From the cell containing the given text, extract its center point as [x, y] coordinate. 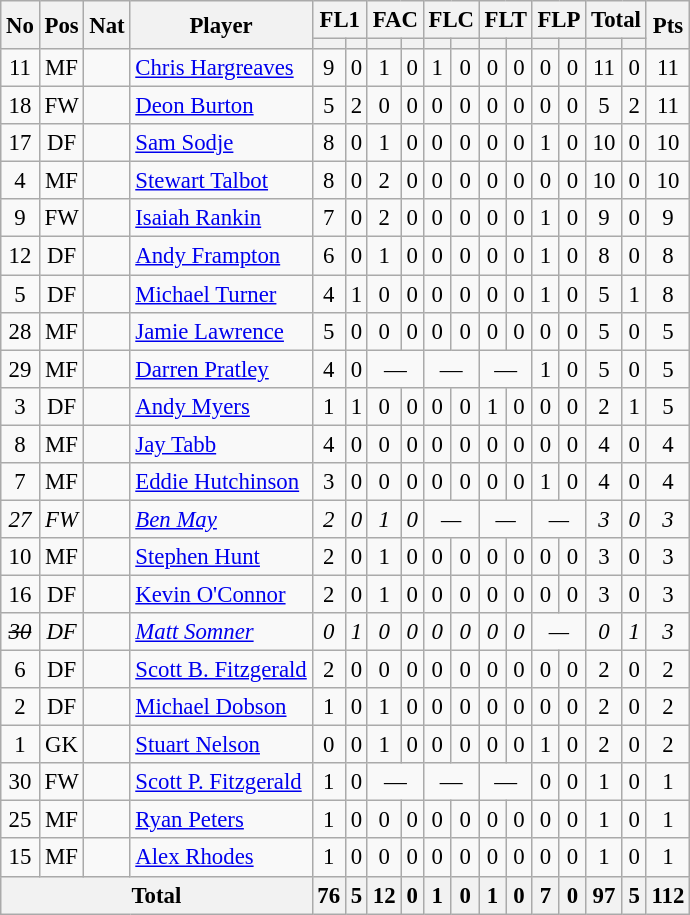
Player [221, 25]
Jay Tabb [221, 444]
Scott B. Fitzgerald [221, 670]
FL1 [340, 20]
Scott P. Fitzgerald [221, 782]
Darren Pratley [221, 369]
FAC [395, 20]
GK [62, 745]
Stuart Nelson [221, 745]
Sam Sodje [221, 143]
29 [20, 369]
Kevin O'Connor [221, 594]
Andy Frampton [221, 256]
27 [20, 519]
FLC [451, 20]
28 [20, 331]
Stewart Talbot [221, 181]
Pts [668, 25]
Deon Burton [221, 106]
Nat [107, 25]
Matt Somner [221, 632]
Pos [62, 25]
16 [20, 594]
25 [20, 820]
15 [20, 858]
Alex Rhodes [221, 858]
Ben May [221, 519]
Isaiah Rankin [221, 219]
Jamie Lawrence [221, 331]
Eddie Hutchinson [221, 482]
Ryan Peters [221, 820]
97 [604, 895]
112 [668, 895]
Michael Turner [221, 294]
76 [328, 895]
Michael Dobson [221, 707]
Andy Myers [221, 406]
Stephen Hunt [221, 557]
18 [20, 106]
Chris Hargreaves [221, 68]
FLT [506, 20]
No [20, 25]
17 [20, 143]
FLP [559, 20]
